Determine the (X, Y) coordinate at the center of the cell enclosing the given text.  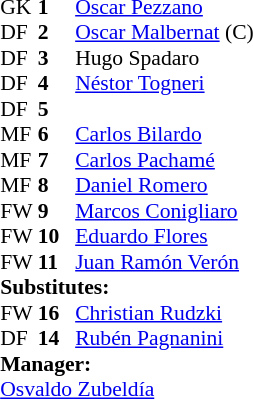
7 (57, 160)
4 (57, 83)
5 (57, 109)
6 (57, 135)
14 (57, 339)
2 (57, 33)
11 (57, 262)
9 (57, 211)
8 (57, 185)
3 (57, 58)
10 (57, 237)
16 (57, 313)
